Scan for the cell matching the given text and deliver its [x, y] coordinate at center. 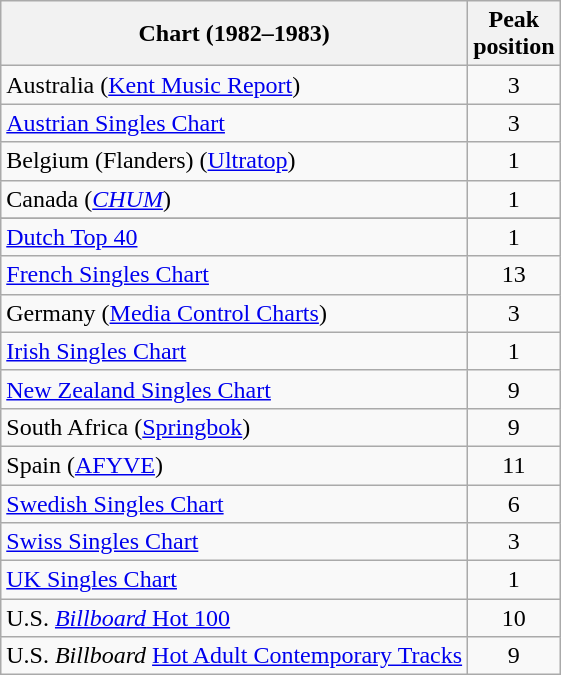
Germany (Media Control Charts) [234, 313]
Swiss Singles Chart [234, 542]
Austrian Singles Chart [234, 123]
South Africa (Springbok) [234, 427]
10 [514, 618]
Belgium (Flanders) (Ultratop) [234, 161]
Australia (Kent Music Report) [234, 85]
New Zealand Singles Chart [234, 389]
U.S. Billboard Hot 100 [234, 618]
Swedish Singles Chart [234, 503]
11 [514, 465]
13 [514, 275]
Peakposition [514, 34]
UK Singles Chart [234, 580]
Irish Singles Chart [234, 351]
Spain (AFYVE) [234, 465]
Canada (CHUM) [234, 199]
U.S. Billboard Hot Adult Contemporary Tracks [234, 656]
Dutch Top 40 [234, 237]
6 [514, 503]
French Singles Chart [234, 275]
Chart (1982–1983) [234, 34]
